Capture the cell that displays the provided text and extract its (x, y) central coordinate. 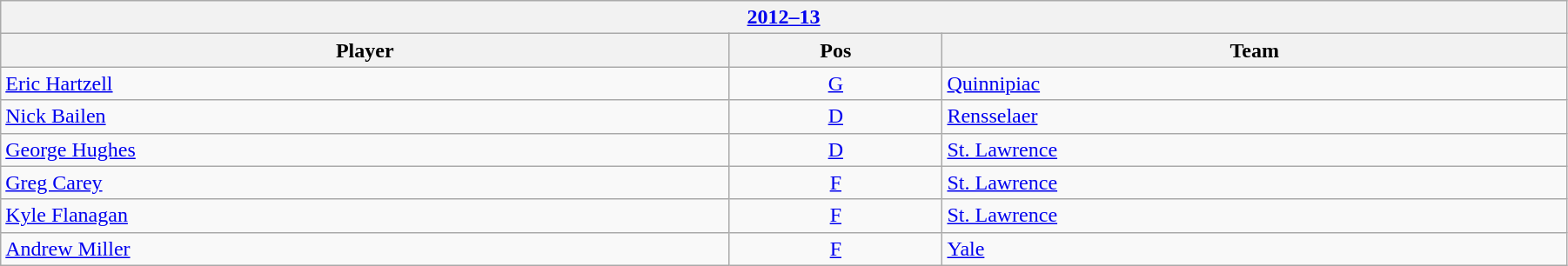
Nick Bailen (365, 116)
Eric Hartzell (365, 83)
2012–13 (784, 17)
Quinnipiac (1255, 83)
Player (365, 50)
Pos (835, 50)
Rensselaer (1255, 116)
George Hughes (365, 150)
Kyle Flanagan (365, 216)
G (835, 83)
Andrew Miller (365, 249)
Greg Carey (365, 183)
Yale (1255, 249)
Team (1255, 50)
